Locate the cell with the specified text and output its (X, Y) center coordinate. 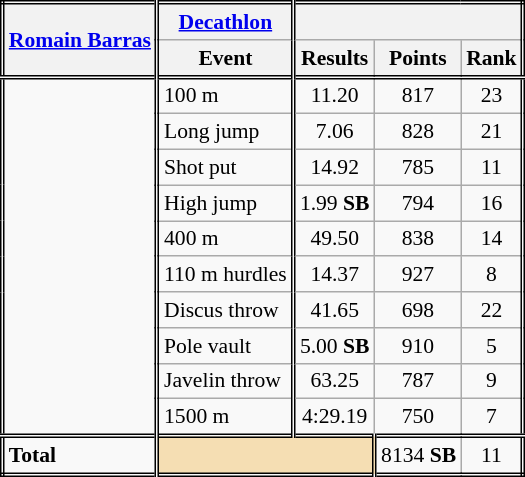
41.65 (334, 310)
5 (492, 346)
Points (418, 58)
22 (492, 310)
750 (418, 418)
High jump (225, 203)
910 (418, 346)
7 (492, 418)
Event (225, 58)
838 (418, 239)
4:29.19 (334, 418)
14.37 (334, 275)
Javelin throw (225, 381)
Romain Barras (80, 40)
698 (418, 310)
5.00 SB (334, 346)
1500 m (225, 418)
49.50 (334, 239)
8 (492, 275)
1.99 SB (334, 203)
Discus throw (225, 310)
23 (492, 96)
Pole vault (225, 346)
11.20 (334, 96)
8134 SB (418, 456)
9 (492, 381)
Shot put (225, 168)
787 (418, 381)
14 (492, 239)
110 m hurdles (225, 275)
Results (334, 58)
Total (80, 456)
63.25 (334, 381)
817 (418, 96)
100 m (225, 96)
828 (418, 132)
21 (492, 132)
Rank (492, 58)
7.06 (334, 132)
14.92 (334, 168)
785 (418, 168)
927 (418, 275)
Decathlon (225, 22)
400 m (225, 239)
16 (492, 203)
794 (418, 203)
Long jump (225, 132)
